Search for the cell housing the specified text and yield its [X, Y] center coordinate. 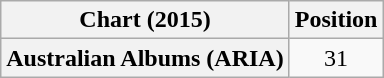
31 [336, 58]
Australian Albums (ARIA) [145, 58]
Position [336, 20]
Chart (2015) [145, 20]
